Detect which cell encompasses the target text, then output its (x, y) center coordinate. 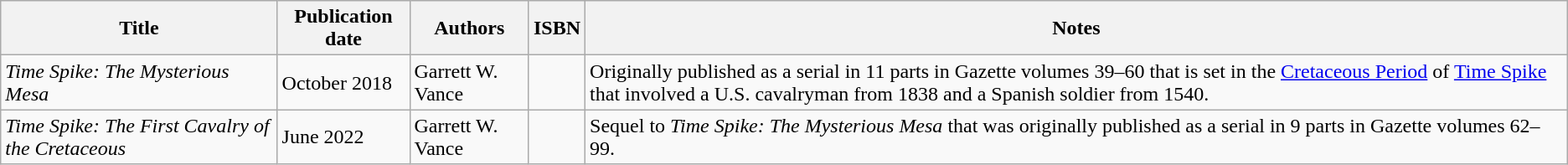
Time Spike: The Mysterious Mesa (139, 82)
Authors (469, 28)
October 2018 (343, 82)
Notes (1077, 28)
Publication date (343, 28)
Title (139, 28)
ISBN (556, 28)
June 2022 (343, 137)
Time Spike: The First Cavalry of the Cretaceous (139, 137)
Sequel to Time Spike: The Mysterious Mesa that was originally published as a serial in 9 parts in Gazette volumes 62–99. (1077, 137)
